Provide the (x, y) coordinate of the cell's center where the given text is located.  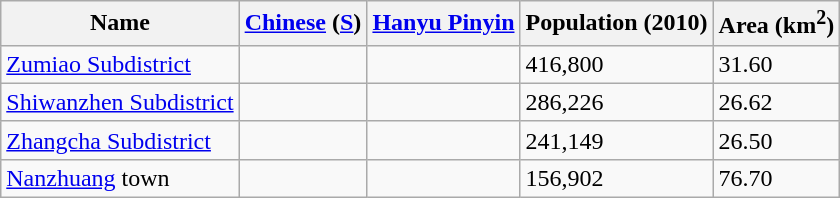
Name (120, 24)
76.70 (776, 178)
Zhangcha Subdistrict (120, 140)
26.50 (776, 140)
Nanzhuang town (120, 178)
31.60 (776, 64)
286,226 (616, 102)
Zumiao Subdistrict (120, 64)
Chinese (S) (303, 24)
416,800 (616, 64)
Population (2010) (616, 24)
Hanyu Pinyin (444, 24)
241,149 (616, 140)
26.62 (776, 102)
Shiwanzhen Subdistrict (120, 102)
Area (km2) (776, 24)
156,902 (616, 178)
